Locate the cell with the specified text and output its [x, y] center coordinate. 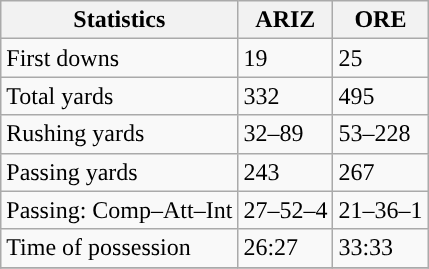
243 [286, 172]
33:33 [380, 248]
ORE [380, 20]
Passing: Comp–Att–Int [120, 210]
19 [286, 58]
Time of possession [120, 248]
267 [380, 172]
32–89 [286, 134]
27–52–4 [286, 210]
ARIZ [286, 20]
First downs [120, 58]
495 [380, 96]
53–228 [380, 134]
332 [286, 96]
25 [380, 58]
Total yards [120, 96]
Rushing yards [120, 134]
21–36–1 [380, 210]
26:27 [286, 248]
Statistics [120, 20]
Passing yards [120, 172]
